Scan for the cell matching the given text and deliver its (x, y) coordinate at center. 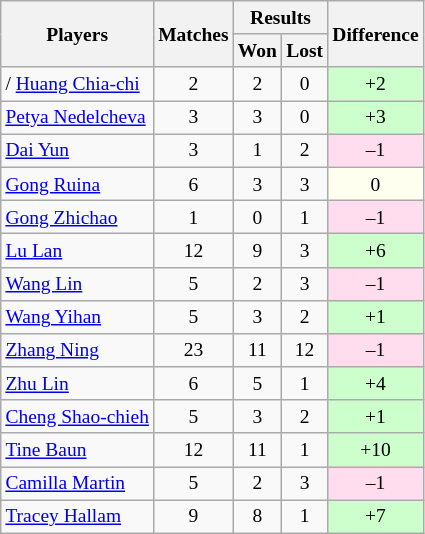
+10 (376, 450)
/ Huang Chia-chi (78, 84)
+4 (376, 384)
23 (194, 350)
Wang Lin (78, 284)
Zhu Lin (78, 384)
Difference (376, 34)
Won (257, 50)
Camilla Martin (78, 484)
Dai Yun (78, 150)
+2 (376, 84)
Gong Ruina (78, 184)
Players (78, 34)
Tracey Hallam (78, 516)
Zhang Ning (78, 350)
Results (280, 18)
Tine Baun (78, 450)
Lost (305, 50)
Petya Nedelcheva (78, 118)
Cheng Shao-chieh (78, 416)
Gong Zhichao (78, 216)
Matches (194, 34)
+3 (376, 118)
Wang Yihan (78, 316)
+7 (376, 516)
+6 (376, 250)
8 (257, 516)
Lu Lan (78, 250)
